For the text-containing cell, return its midpoint in (X, Y) coordinate format. 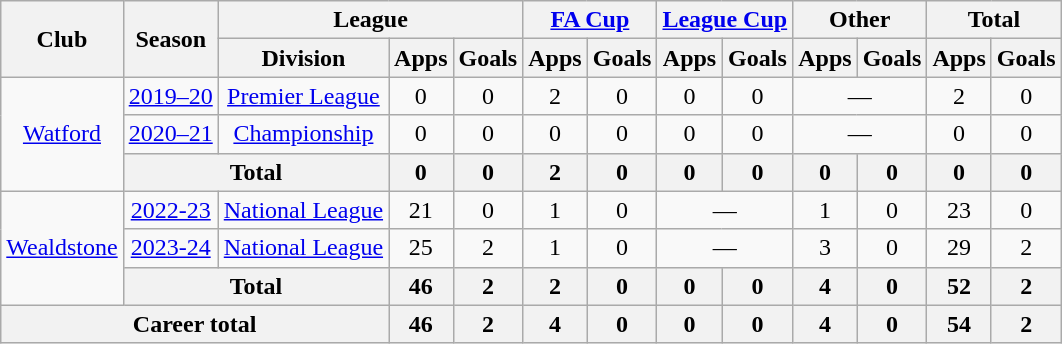
Watford (62, 134)
League Cup (725, 20)
Season (170, 39)
2022-23 (170, 210)
3 (825, 248)
25 (421, 248)
54 (959, 324)
23 (959, 210)
2020–21 (170, 134)
21 (421, 210)
2023-24 (170, 248)
Other (860, 20)
Career total (195, 324)
52 (959, 286)
Championship (303, 134)
29 (959, 248)
Premier League (303, 96)
Division (303, 58)
Club (62, 39)
Wealdstone (62, 248)
FA Cup (590, 20)
League (370, 20)
2019–20 (170, 96)
